Scan for the cell matching the given text and deliver its (x, y) coordinate at center. 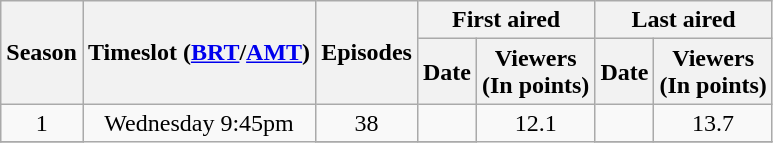
1 (42, 123)
12.1 (535, 123)
Last aired (684, 20)
Episodes (367, 52)
Wednesday 9:45pm (198, 123)
38 (367, 123)
13.7 (713, 123)
First aired (506, 20)
Season (42, 52)
Timeslot (BRT/AMT) (198, 52)
